For the text-containing cell, return its midpoint in [X, Y] coordinate format. 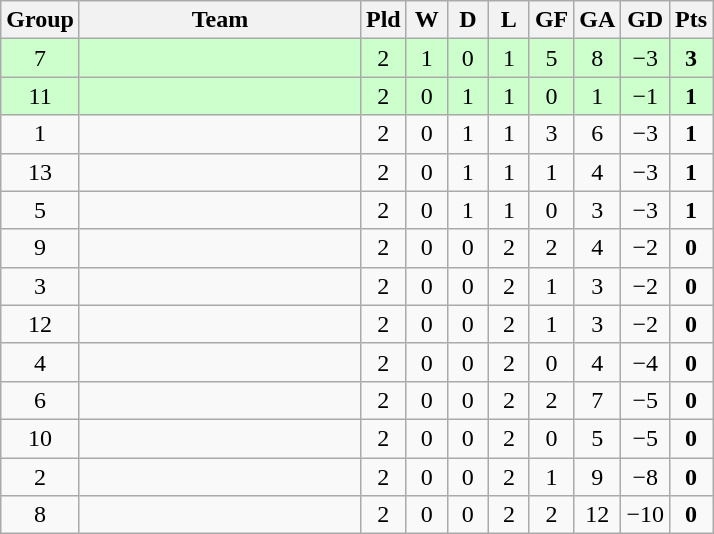
Team [220, 20]
D [468, 20]
L [508, 20]
−8 [646, 477]
GD [646, 20]
Pld [383, 20]
Pts [690, 20]
10 [40, 438]
GF [551, 20]
−1 [646, 96]
−4 [646, 362]
−10 [646, 515]
11 [40, 96]
GA [598, 20]
13 [40, 172]
W [426, 20]
Group [40, 20]
